Pinpoint the cell where the given text exists, returning its (x, y) midpoint coordinate. 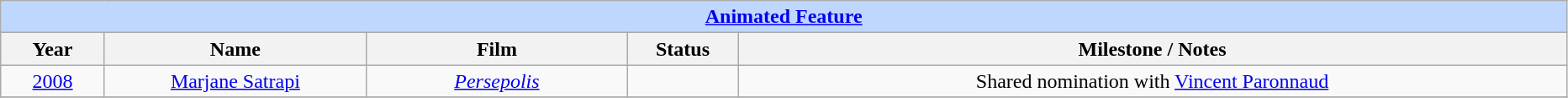
Marjane Satrapi (235, 81)
Year (53, 49)
Milestone / Notes (1153, 49)
Shared nomination with Vincent Paronnaud (1153, 81)
Status (683, 49)
Name (235, 49)
Film (496, 49)
Animated Feature (784, 17)
2008 (53, 81)
Persepolis (496, 81)
